Return the (X, Y) coordinate for the center point of the cell that contains the specified text.  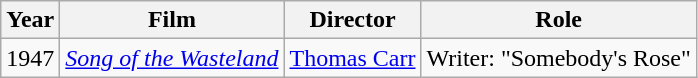
Song of the Wasteland (172, 58)
Year (30, 20)
Writer: "Somebody's Rose" (558, 58)
Role (558, 20)
Film (172, 20)
Thomas Carr (352, 58)
1947 (30, 58)
Director (352, 20)
